From the cell containing the given text, extract its center point as [X, Y] coordinate. 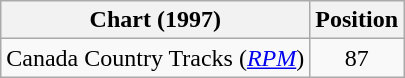
Chart (1997) [156, 20]
Canada Country Tracks (RPM) [156, 58]
87 [357, 58]
Position [357, 20]
